Scan for the cell matching the given text and deliver its [X, Y] coordinate at center. 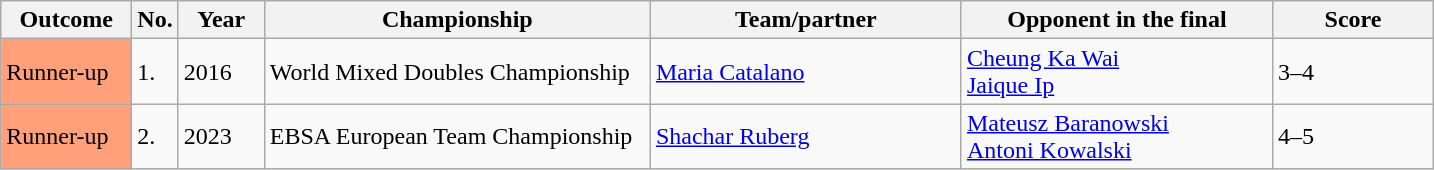
3–4 [1352, 72]
Opponent in the final [1116, 20]
Cheung Ka Wai Jaique Ip [1116, 72]
2016 [221, 72]
Year [221, 20]
World Mixed Doubles Championship [457, 72]
Team/partner [806, 20]
EBSA European Team Championship [457, 136]
4–5 [1352, 136]
2. [155, 136]
Mateusz Baranowski Antoni Kowalski [1116, 136]
2023 [221, 136]
Shachar Ruberg [806, 136]
1. [155, 72]
No. [155, 20]
Outcome [66, 20]
Maria Catalano [806, 72]
Championship [457, 20]
Score [1352, 20]
